Locate the cell with the specified text and output its [X, Y] center coordinate. 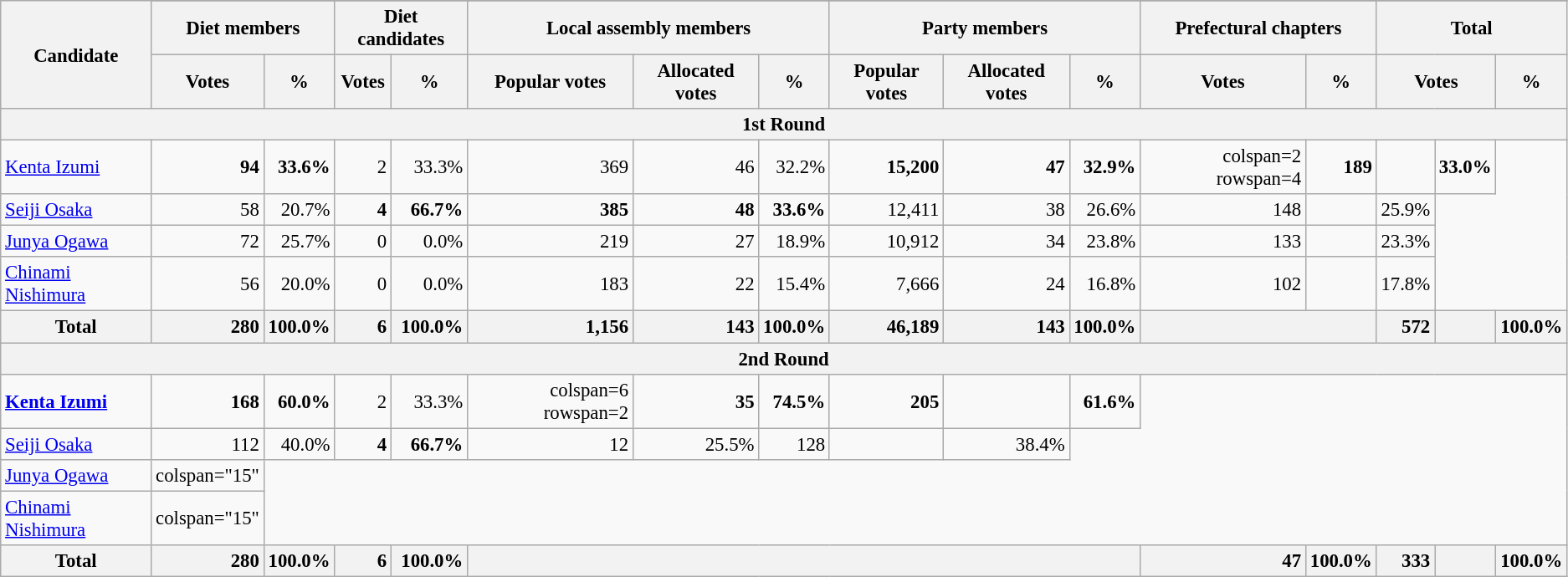
25.5% [695, 444]
25.7% [300, 242]
24 [1007, 284]
333 [1406, 561]
34 [1007, 242]
205 [886, 401]
15,200 [886, 167]
22 [695, 284]
60.0% [300, 401]
1,156 [551, 327]
Prefectural chapters [1258, 28]
23.3% [1406, 242]
2nd Round [784, 359]
16.8% [1104, 284]
Candidate [76, 55]
189 [1340, 167]
35 [695, 401]
12,411 [886, 210]
112 [208, 444]
20.0% [300, 284]
1st Round [784, 125]
32.9% [1104, 167]
18.9% [795, 242]
72 [208, 242]
38 [1007, 210]
20.7% [300, 210]
Party members [984, 28]
25.9% [1406, 210]
15.4% [795, 284]
32.2% [795, 167]
46,189 [886, 327]
colspan=2 rowspan=4 [1223, 167]
48 [695, 210]
38.4% [1007, 444]
183 [551, 284]
7,666 [886, 284]
23.8% [1104, 242]
26.6% [1104, 210]
56 [208, 284]
46 [695, 167]
58 [208, 210]
572 [1406, 327]
385 [551, 210]
17.8% [1406, 284]
148 [1223, 210]
Local assembly members [649, 28]
133 [1223, 242]
61.6% [1104, 401]
369 [551, 167]
40.0% [300, 444]
102 [1223, 284]
Diet candidates [402, 28]
33.0% [1466, 167]
Diet members [243, 28]
219 [551, 242]
colspan=6 rowspan=2 [551, 401]
10,912 [886, 242]
27 [695, 242]
12 [551, 444]
168 [208, 401]
94 [208, 167]
128 [795, 444]
74.5% [795, 401]
